Identify which cell holds the provided text, then report its [x, y] central coordinate. 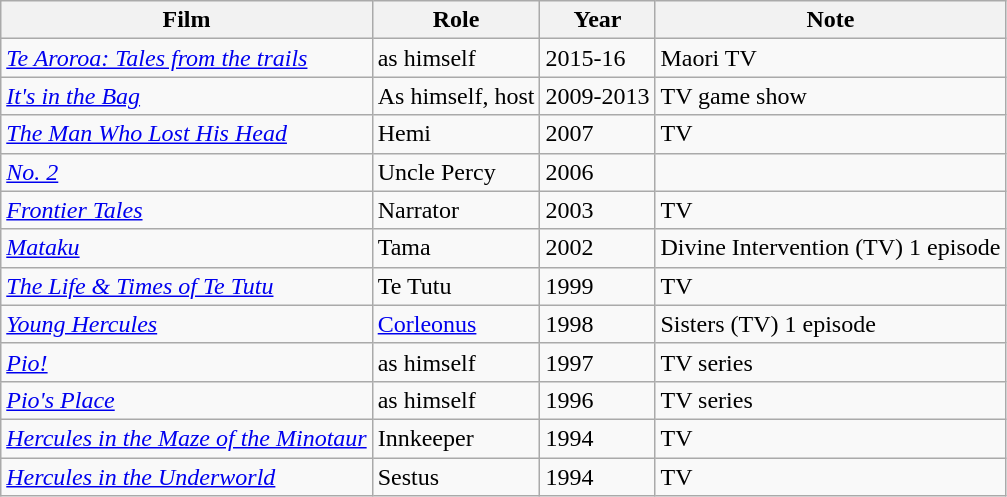
Mataku [186, 248]
Film [186, 20]
1999 [598, 286]
Maori TV [830, 58]
It's in the Bag [186, 96]
2003 [598, 210]
Young Hercules [186, 324]
Hercules in the Underworld [186, 477]
2009-2013 [598, 96]
Sestus [456, 477]
Corleonus [456, 324]
Hemi [456, 134]
As himself, host [456, 96]
No. 2 [186, 172]
2006 [598, 172]
Frontier Tales [186, 210]
Narrator [456, 210]
The Life & Times of Te Tutu [186, 286]
Uncle Percy [456, 172]
Role [456, 20]
1997 [598, 362]
Te Aroroa: Tales from the trails [186, 58]
1998 [598, 324]
Divine Intervention (TV) 1 episode [830, 248]
Pio! [186, 362]
2015-16 [598, 58]
The Man Who Lost His Head [186, 134]
2007 [598, 134]
Year [598, 20]
Te Tutu [456, 286]
1996 [598, 400]
TV game show [830, 96]
Sisters (TV) 1 episode [830, 324]
Hercules in the Maze of the Minotaur [186, 438]
Innkeeper [456, 438]
2002 [598, 248]
Tama [456, 248]
Note [830, 20]
Pio's Place [186, 400]
